Scan for the cell matching the given text and deliver its (X, Y) coordinate at center. 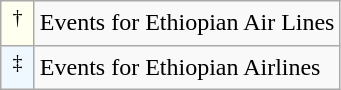
† (18, 24)
‡ (18, 68)
Events for Ethiopian Air Lines (187, 24)
Events for Ethiopian Airlines (187, 68)
